Extract the (X, Y) coordinate from the center of the cell holding the provided text.  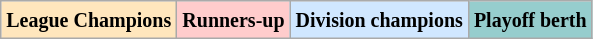
Playoff berth (530, 20)
Runners-up (234, 20)
Division champions (379, 20)
League Champions (89, 20)
